From the cell containing the given text, extract its center point as [X, Y] coordinate. 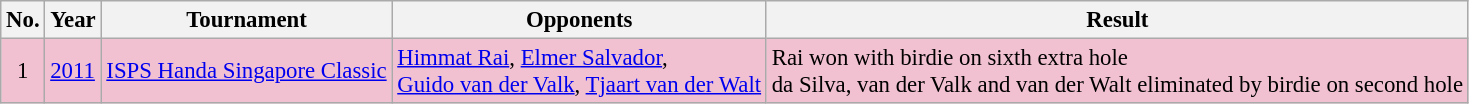
Year [73, 20]
2011 [73, 72]
1 [23, 72]
Result [1117, 20]
Opponents [579, 20]
Rai won with birdie on sixth extra holeda Silva, van der Valk and van der Walt eliminated by birdie on second hole [1117, 72]
Tournament [246, 20]
ISPS Handa Singapore Classic [246, 72]
No. [23, 20]
Himmat Rai, Elmer Salvador, Guido van der Valk, Tjaart van der Walt [579, 72]
